Identify which cell holds the provided text, then report its (X, Y) central coordinate. 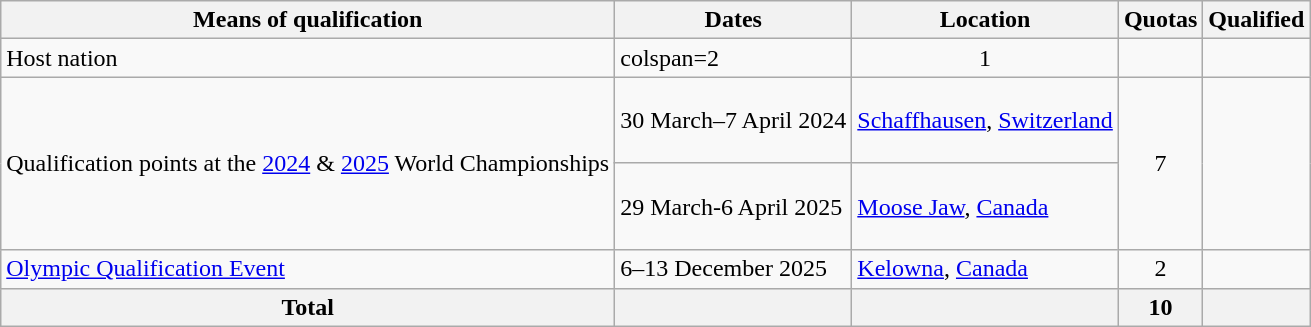
1 (986, 58)
10 (1160, 307)
Qualified (1256, 20)
Host nation (308, 58)
Kelowna, Canada (986, 269)
6–13 December 2025 (734, 269)
Dates (734, 20)
Schaffhausen, Switzerland (986, 120)
Means of qualification (308, 20)
Quotas (1160, 20)
Qualification points at the 2024 & 2025 World Championships (308, 164)
7 (1160, 164)
Olympic Qualification Event (308, 269)
Total (308, 307)
colspan=2 (734, 58)
30 March–7 April 2024 (734, 120)
Location (986, 20)
29 March-6 April 2025 (734, 206)
2 (1160, 269)
Moose Jaw, Canada (986, 206)
